From the cell containing the given text, extract its center point as [X, Y] coordinate. 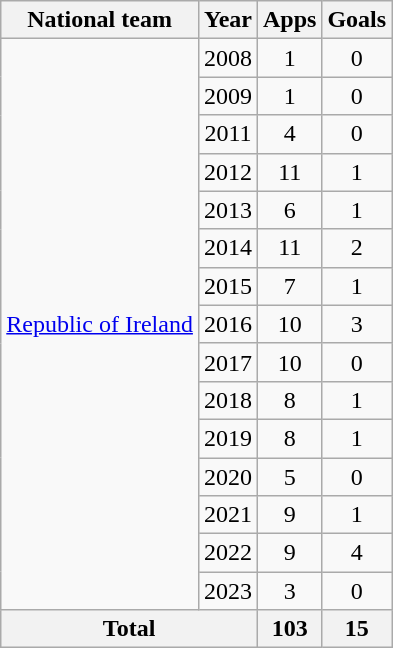
2016 [228, 324]
Apps [289, 20]
7 [289, 286]
2012 [228, 172]
2 [357, 248]
2013 [228, 210]
2011 [228, 134]
2014 [228, 248]
5 [289, 477]
6 [289, 210]
2022 [228, 553]
Republic of Ireland [100, 324]
2008 [228, 58]
2020 [228, 477]
2017 [228, 362]
2015 [228, 286]
2023 [228, 591]
Goals [357, 20]
103 [289, 629]
National team [100, 20]
15 [357, 629]
2018 [228, 400]
Total [130, 629]
Year [228, 20]
2019 [228, 438]
2021 [228, 515]
2009 [228, 96]
